Identify which cell holds the provided text, then report its (x, y) central coordinate. 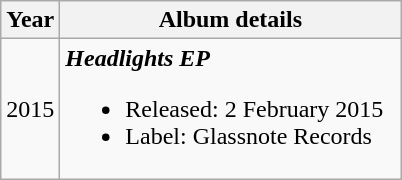
Headlights EPReleased: 2 February 2015Label: Glassnote Records (230, 109)
Album details (230, 20)
2015 (30, 109)
Year (30, 20)
